Scan for the cell matching the given text and deliver its [x, y] coordinate at center. 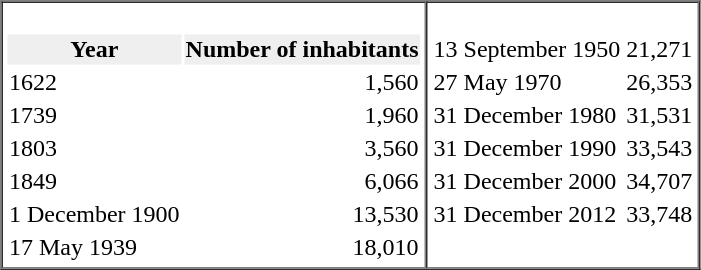
27 May 1970 [527, 83]
33,748 [660, 215]
17 May 1939 [95, 247]
26,353 [660, 83]
13 September 1950 [527, 49]
1,960 [302, 115]
1803 [95, 149]
31 December 2000 [527, 181]
34,707 [660, 181]
6,066 [302, 181]
31 December 2012 [527, 215]
33,543 [660, 149]
Year [95, 49]
18,010 [302, 247]
31 December 1990 [527, 149]
1849 [95, 181]
1,560 [302, 83]
3,560 [302, 149]
1622 [95, 83]
13 September 1950 21,271 27 May 1970 26,353 31 December 1980 31,531 31 December 1990 33,543 31 December 2000 34,707 31 December 2012 33,748 [563, 136]
Number of inhabitants [302, 49]
31 December 1980 [527, 115]
1739 [95, 115]
21,271 [660, 49]
Year Number of inhabitants 1622 1,560 1739 1,960 1803 3,560 1849 6,066 1 December 1900 13,530 17 May 1939 18,010 [214, 136]
13,530 [302, 215]
31,531 [660, 115]
1 December 1900 [95, 215]
